Find where the given text appears and provide that cell's center as (X, Y) coordinate. 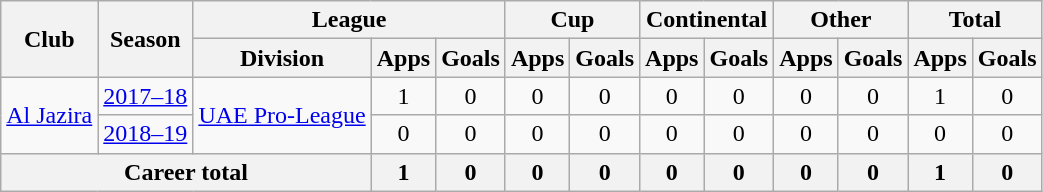
Division (282, 58)
Season (146, 39)
Career total (186, 172)
2017–18 (146, 96)
Cup (572, 20)
Total (975, 20)
Al Jazira (50, 115)
League (350, 20)
UAE Pro-League (282, 115)
Other (841, 20)
Club (50, 39)
2018–19 (146, 134)
Continental (707, 20)
